Provide the (x, y) coordinate of the cell's center where the given text is located.  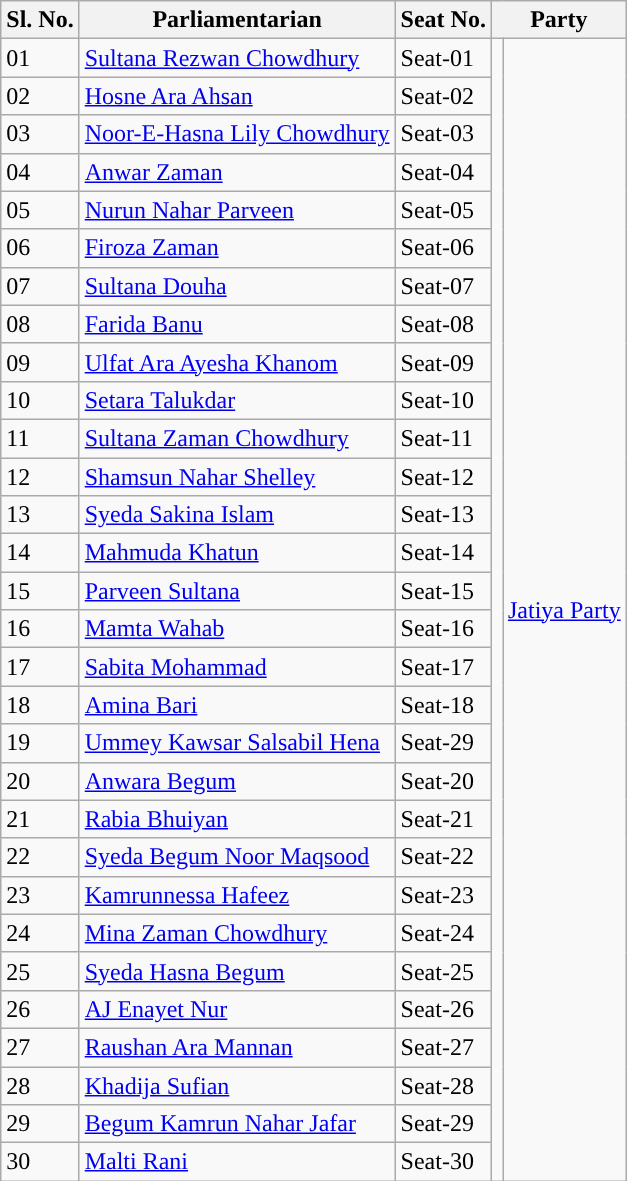
Seat-13 (443, 515)
Seat-02 (443, 96)
03 (40, 134)
Parliamentarian (237, 20)
Raushan Ara Mannan (237, 1047)
Seat-01 (443, 58)
06 (40, 248)
29 (40, 1124)
Mina Zaman Chowdhury (237, 933)
Seat-15 (443, 591)
Ummey Kawsar Salsabil Hena (237, 743)
Anwara Begum (237, 781)
Seat-18 (443, 705)
Seat-24 (443, 933)
04 (40, 172)
Kamrunnessa Hafeez (237, 895)
Seat-26 (443, 1009)
Seat-06 (443, 248)
12 (40, 477)
Seat-04 (443, 172)
26 (40, 1009)
24 (40, 933)
14 (40, 553)
Seat-21 (443, 819)
07 (40, 286)
Seat-16 (443, 629)
Seat-09 (443, 362)
Seat-07 (443, 286)
Mahmuda Khatun (237, 553)
01 (40, 58)
Syeda Sakina Islam (237, 515)
Setara Talukdar (237, 400)
Khadija Sufian (237, 1085)
Jatiya Party (564, 610)
Noor-E-Hasna Lily Chowdhury (237, 134)
Syeda Hasna Begum (237, 971)
28 (40, 1085)
Seat-10 (443, 400)
09 (40, 362)
Seat-23 (443, 895)
Sabita Mohammad (237, 667)
16 (40, 629)
18 (40, 705)
Malti Rani (237, 1162)
Parveen Sultana (237, 591)
11 (40, 438)
Seat-25 (443, 971)
Seat-05 (443, 210)
08 (40, 324)
27 (40, 1047)
AJ Enayet Nur (237, 1009)
19 (40, 743)
Hosne Ara Ahsan (237, 96)
Seat-14 (443, 553)
21 (40, 819)
Ulfat Ara Ayesha Khanom (237, 362)
23 (40, 895)
17 (40, 667)
Syeda Begum Noor Maqsood (237, 857)
30 (40, 1162)
Sl. No. (40, 20)
Seat-08 (443, 324)
Party (558, 20)
Sultana Zaman Chowdhury (237, 438)
15 (40, 591)
Anwar Zaman (237, 172)
Seat-20 (443, 781)
Sultana Douha (237, 286)
Rabia Bhuiyan (237, 819)
Firoza Zaman (237, 248)
Amina Bari (237, 705)
Seat-03 (443, 134)
10 (40, 400)
Farida Banu (237, 324)
25 (40, 971)
Seat-28 (443, 1085)
13 (40, 515)
Seat-11 (443, 438)
Shamsun Nahar Shelley (237, 477)
Seat-30 (443, 1162)
Seat-12 (443, 477)
Seat-17 (443, 667)
22 (40, 857)
Mamta Wahab (237, 629)
Nurun Nahar Parveen (237, 210)
Seat No. (443, 20)
20 (40, 781)
Seat-22 (443, 857)
05 (40, 210)
02 (40, 96)
Sultana Rezwan Chowdhury (237, 58)
Seat-27 (443, 1047)
Begum Kamrun Nahar Jafar (237, 1124)
